Output the [X, Y] coordinate of the center of the cell containing the given text.  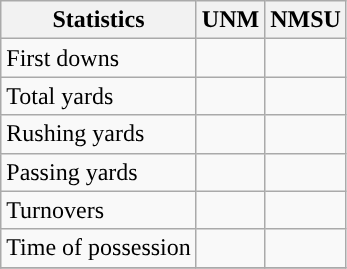
First downs [99, 58]
NMSU [306, 20]
Passing yards [99, 172]
Statistics [99, 20]
UNM [230, 20]
Total yards [99, 96]
Time of possession [99, 248]
Turnovers [99, 210]
Rushing yards [99, 134]
